Provide the [x, y] coordinate of the cell's center where the given text is located.  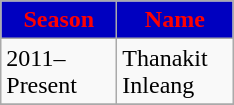
Thanakit Inleang [175, 72]
2011–Present [59, 72]
Name [175, 20]
Season [59, 20]
